Identify which cell holds the provided text, then report its [x, y] central coordinate. 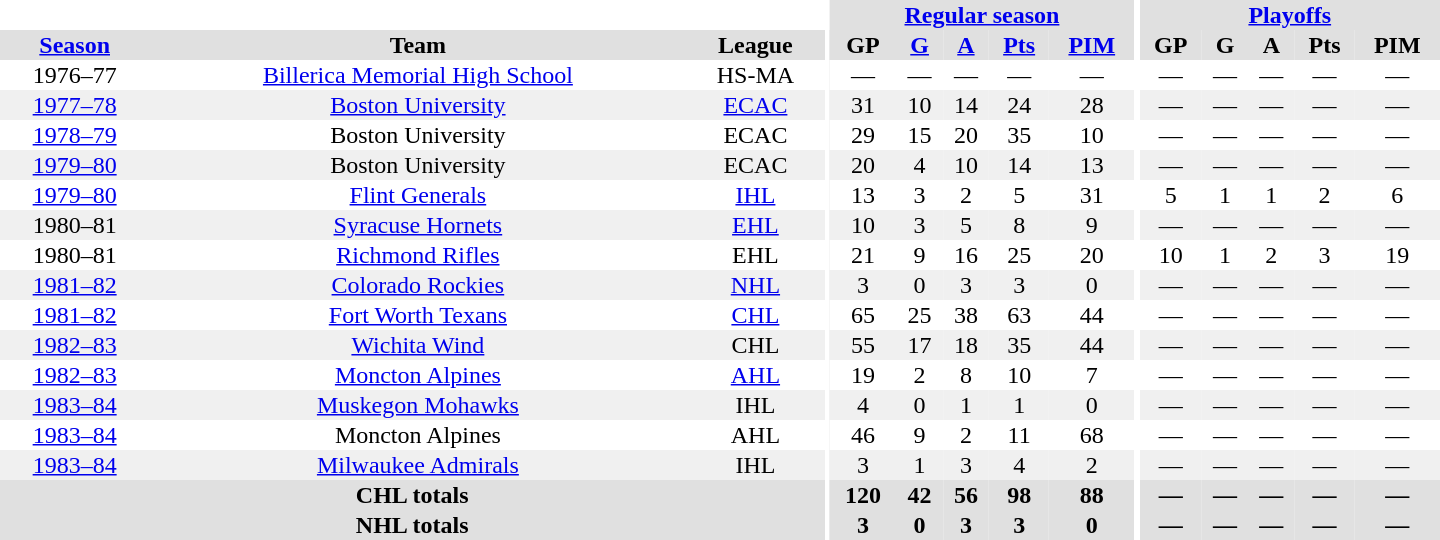
88 [1092, 495]
Muskegon Mohawks [418, 405]
120 [864, 495]
56 [966, 495]
55 [864, 345]
Regular season [982, 15]
Richmond Rifles [418, 255]
Syracuse Hornets [418, 225]
98 [1019, 495]
18 [966, 345]
7 [1092, 375]
Season [74, 45]
Fort Worth Texans [418, 315]
28 [1092, 105]
29 [864, 135]
CHL totals [412, 495]
1976–77 [74, 75]
Flint Generals [418, 195]
42 [919, 495]
Milwaukee Admirals [418, 465]
21 [864, 255]
Wichita Wind [418, 345]
68 [1092, 435]
15 [919, 135]
46 [864, 435]
1977–78 [74, 105]
Billerica Memorial High School [418, 75]
Team [418, 45]
Playoffs [1290, 15]
NHL [755, 285]
NHL totals [412, 525]
HS-MA [755, 75]
38 [966, 315]
24 [1019, 105]
Colorado Rockies [418, 285]
16 [966, 255]
1978–79 [74, 135]
6 [1398, 195]
17 [919, 345]
League [755, 45]
63 [1019, 315]
11 [1019, 435]
65 [864, 315]
